Determine the (x, y) coordinate at the center of the cell enclosing the given text.  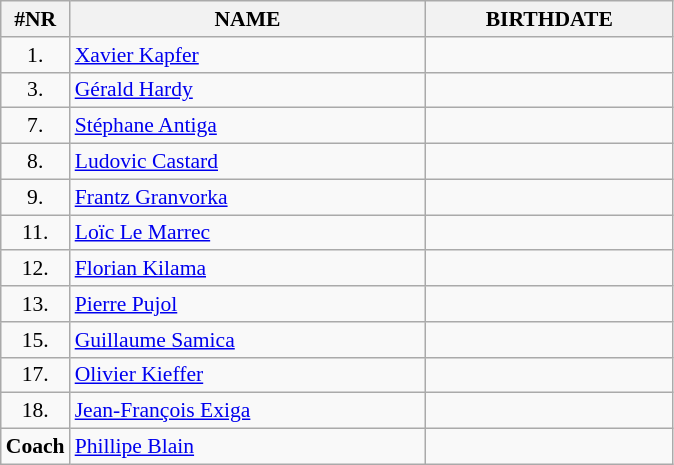
Pierre Pujol (248, 304)
Jean-François Exiga (248, 411)
Gérald Hardy (248, 90)
15. (36, 340)
13. (36, 304)
11. (36, 233)
Coach (36, 447)
Xavier Kapfer (248, 55)
BIRTHDATE (549, 19)
Frantz Granvorka (248, 197)
Olivier Kieffer (248, 375)
Ludovic Castard (248, 162)
18. (36, 411)
Phillipe Blain (248, 447)
Stéphane Antiga (248, 126)
1. (36, 55)
NAME (248, 19)
Loïc Le Marrec (248, 233)
12. (36, 269)
7. (36, 126)
#NR (36, 19)
Florian Kilama (248, 269)
8. (36, 162)
3. (36, 90)
Guillaume Samica (248, 340)
9. (36, 197)
17. (36, 375)
